Extract the [x, y] coordinate from the center of the cell holding the provided text.  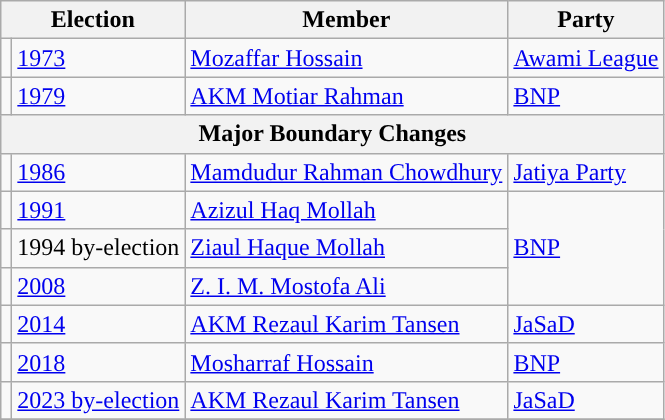
Ziaul Haque Mollah [346, 248]
1991 [98, 210]
1979 [98, 96]
2014 [98, 324]
AKM Motiar Rahman [346, 96]
Awami League [586, 58]
1986 [98, 172]
Jatiya Party [586, 172]
Party [586, 20]
Major Boundary Changes [332, 134]
Mozaffar Hossain [346, 58]
2008 [98, 286]
Mamdudur Rahman Chowdhury [346, 172]
1994 by-election [98, 248]
Member [346, 20]
Election [93, 20]
2018 [98, 362]
2023 by-election [98, 400]
Z. I. M. Mostofa Ali [346, 286]
1973 [98, 58]
Mosharraf Hossain [346, 362]
Azizul Haq Mollah [346, 210]
